Search for the cell housing the specified text and yield its (x, y) center coordinate. 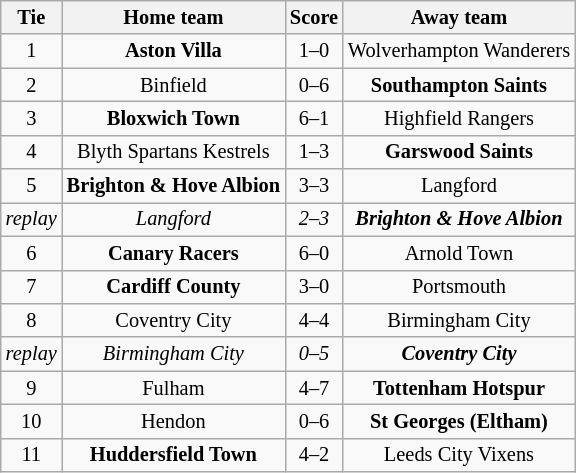
3–0 (314, 287)
8 (32, 320)
Blyth Spartans Kestrels (174, 152)
Bloxwich Town (174, 118)
Hendon (174, 421)
1 (32, 51)
Fulham (174, 388)
Garswood Saints (459, 152)
6–1 (314, 118)
Away team (459, 17)
7 (32, 287)
5 (32, 186)
Cardiff County (174, 287)
Leeds City Vixens (459, 455)
1–3 (314, 152)
Southampton Saints (459, 85)
Score (314, 17)
9 (32, 388)
Portsmouth (459, 287)
4–4 (314, 320)
10 (32, 421)
Arnold Town (459, 253)
Highfield Rangers (459, 118)
Canary Racers (174, 253)
4–7 (314, 388)
2 (32, 85)
3 (32, 118)
0–5 (314, 354)
Tie (32, 17)
6–0 (314, 253)
Huddersfield Town (174, 455)
3–3 (314, 186)
St Georges (Eltham) (459, 421)
1–0 (314, 51)
11 (32, 455)
Binfield (174, 85)
2–3 (314, 219)
Tottenham Hotspur (459, 388)
4 (32, 152)
4–2 (314, 455)
Home team (174, 17)
Wolverhampton Wanderers (459, 51)
Aston Villa (174, 51)
6 (32, 253)
